Provide the [x, y] coordinate of the cell's center where the given text is located.  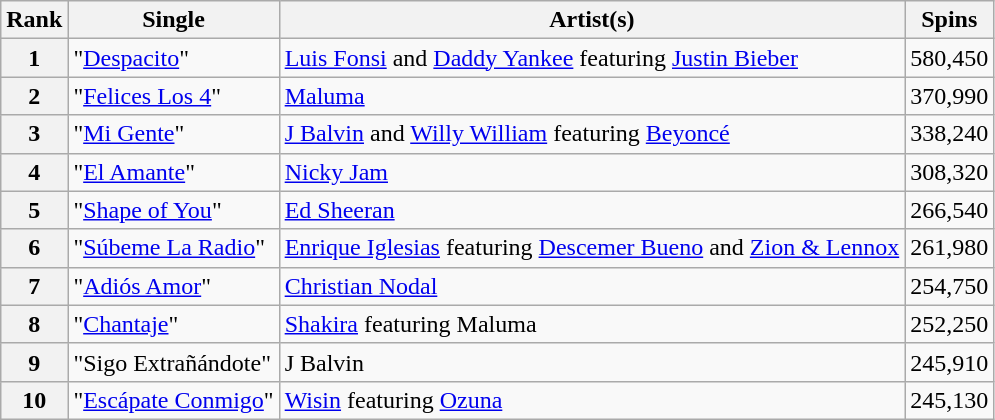
Ed Sheeran [592, 210]
Spins [950, 20]
J Balvin and Willy William featuring Beyoncé [592, 134]
"El Amante" [174, 172]
1 [34, 58]
"Escápate Conmigo" [174, 400]
"Mi Gente" [174, 134]
252,250 [950, 324]
338,240 [950, 134]
Single [174, 20]
Wisin featuring Ozuna [592, 400]
"Sigo Extrañándote" [174, 362]
2 [34, 96]
370,990 [950, 96]
3 [34, 134]
5 [34, 210]
254,750 [950, 286]
9 [34, 362]
"Despacito" [174, 58]
245,910 [950, 362]
Shakira featuring Maluma [592, 324]
Nicky Jam [592, 172]
580,450 [950, 58]
"Adiós Amor" [174, 286]
"Felices Los 4" [174, 96]
"Chantaje" [174, 324]
308,320 [950, 172]
Maluma [592, 96]
Luis Fonsi and Daddy Yankee featuring Justin Bieber [592, 58]
10 [34, 400]
4 [34, 172]
J Balvin [592, 362]
7 [34, 286]
"Súbeme La Radio" [174, 248]
245,130 [950, 400]
Rank [34, 20]
266,540 [950, 210]
Christian Nodal [592, 286]
Artist(s) [592, 20]
"Shape of You" [174, 210]
261,980 [950, 248]
6 [34, 248]
8 [34, 324]
Enrique Iglesias featuring Descemer Bueno and Zion & Lennox [592, 248]
